Return the (x, y) coordinate for the center point of the cell that contains the specified text.  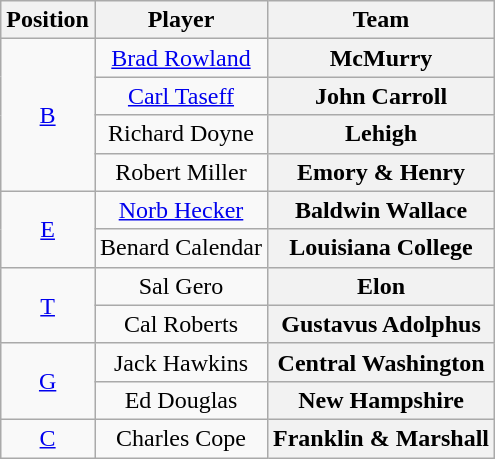
T (48, 305)
Position (48, 20)
Franklin & Marshall (380, 438)
Benard Calendar (180, 248)
New Hampshire (380, 400)
G (48, 381)
Jack Hawkins (180, 362)
Brad Rowland (180, 58)
John Carroll (380, 96)
B (48, 115)
Elon (380, 286)
Norb Hecker (180, 210)
Cal Roberts (180, 324)
E (48, 229)
Baldwin Wallace (380, 210)
Lehigh (380, 134)
Emory & Henry (380, 172)
Louisiana College (380, 248)
Player (180, 20)
Gustavus Adolphus (380, 324)
Charles Cope (180, 438)
Central Washington (380, 362)
Richard Doyne (180, 134)
Team (380, 20)
McMurry (380, 58)
C (48, 438)
Robert Miller (180, 172)
Ed Douglas (180, 400)
Carl Taseff (180, 96)
Sal Gero (180, 286)
